Detect which cell encompasses the target text, then output its (X, Y) center coordinate. 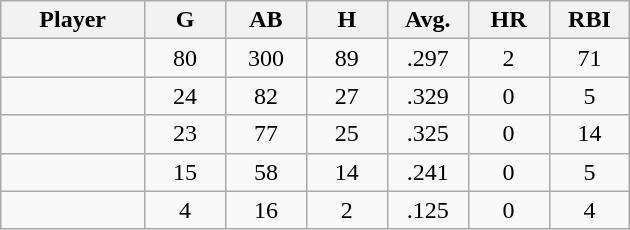
27 (346, 96)
H (346, 20)
RBI (590, 20)
Player (73, 20)
23 (186, 134)
.297 (428, 58)
.329 (428, 96)
58 (266, 172)
.325 (428, 134)
80 (186, 58)
24 (186, 96)
.125 (428, 210)
71 (590, 58)
16 (266, 210)
25 (346, 134)
77 (266, 134)
Avg. (428, 20)
15 (186, 172)
G (186, 20)
.241 (428, 172)
HR (508, 20)
89 (346, 58)
AB (266, 20)
82 (266, 96)
300 (266, 58)
